From the cell containing the given text, extract its center point as [X, Y] coordinate. 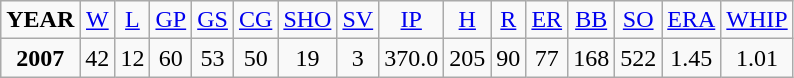
ERA [692, 20]
R [508, 20]
L [132, 20]
522 [638, 58]
205 [468, 58]
370.0 [412, 58]
90 [508, 58]
GP [171, 20]
3 [358, 58]
SHO [308, 20]
50 [255, 58]
2007 [40, 58]
42 [98, 58]
CG [255, 20]
53 [213, 58]
BB [592, 20]
60 [171, 58]
SO [638, 20]
77 [547, 58]
ER [547, 20]
IP [412, 20]
H [468, 20]
19 [308, 58]
YEAR [40, 20]
GS [213, 20]
W [98, 20]
SV [358, 20]
1.01 [757, 58]
168 [592, 58]
WHIP [757, 20]
12 [132, 58]
1.45 [692, 58]
